Extract the [X, Y] coordinate from the center of the cell holding the provided text.  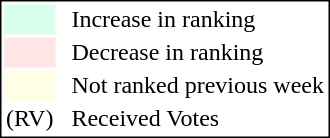
Not ranked previous week [198, 85]
Received Votes [198, 119]
(RV) [29, 119]
Increase in ranking [198, 19]
Decrease in ranking [198, 53]
